Return the (x, y) coordinate for the center point of the cell that contains the specified text.  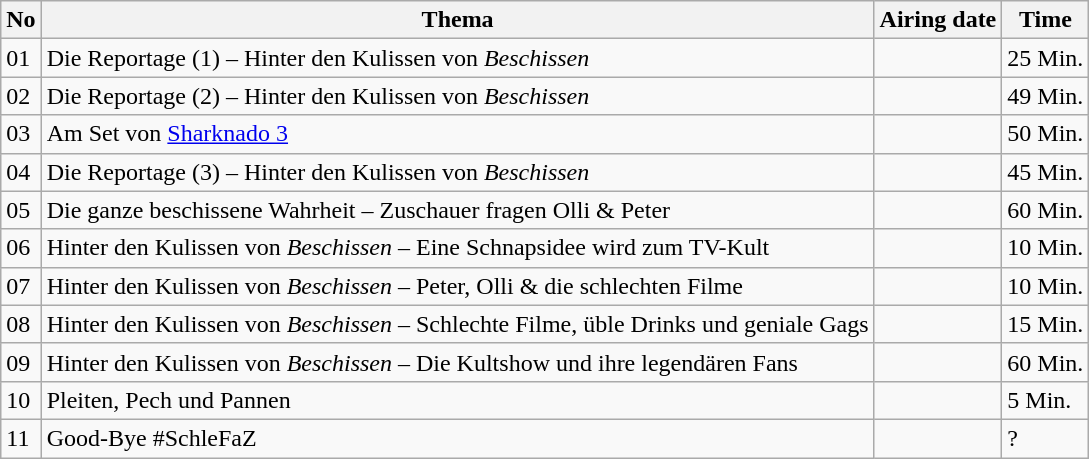
Hinter den Kulissen von Beschissen – Schlechte Filme, üble Drinks und geniale Gags (458, 324)
Thema (458, 20)
04 (21, 172)
Airing date (938, 20)
03 (21, 134)
Hinter den Kulissen von Beschissen – Eine Schnapsidee wird zum TV-Kult (458, 248)
02 (21, 96)
Pleiten, Pech und Pannen (458, 400)
? (1046, 438)
50 Min. (1046, 134)
08 (21, 324)
Die Reportage (1) – Hinter den Kulissen von Beschissen (458, 58)
Die Reportage (2) – Hinter den Kulissen von Beschissen (458, 96)
Time (1046, 20)
Good-Bye #SchleFaZ (458, 438)
5 Min. (1046, 400)
05 (21, 210)
Die Reportage (3) – Hinter den Kulissen von Beschissen (458, 172)
45 Min. (1046, 172)
Hinter den Kulissen von Beschissen – Peter, Olli & die schlechten Filme (458, 286)
Hinter den Kulissen von Beschissen – Die Kultshow und ihre legendären Fans (458, 362)
No (21, 20)
Am Set von Sharknado 3 (458, 134)
10 (21, 400)
07 (21, 286)
Die ganze beschissene Wahrheit – Zuschauer fragen Olli & Peter (458, 210)
06 (21, 248)
01 (21, 58)
15 Min. (1046, 324)
09 (21, 362)
25 Min. (1046, 58)
49 Min. (1046, 96)
11 (21, 438)
